Capture the cell that displays the provided text and extract its [x, y] central coordinate. 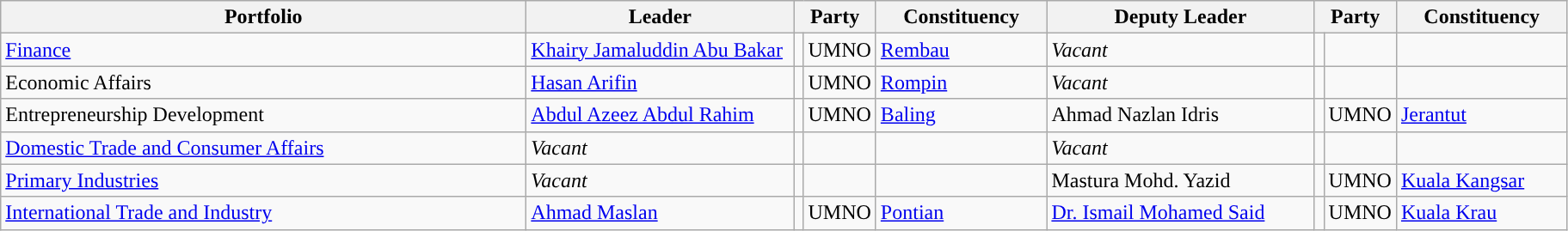
Mastura Mohd. Yazid [1180, 180]
Finance [263, 50]
Leader [661, 17]
Deputy Leader [1180, 17]
Kuala Krau [1481, 213]
Ahmad Maslan [661, 213]
Kuala Kangsar [1481, 180]
Rompin [962, 82]
Hasan Arifin [661, 82]
Abdul Azeez Abdul Rahim [661, 115]
International Trade and Industry [263, 213]
Pontian [962, 213]
Dr. Ismail Mohamed Said [1180, 213]
Economic Affairs [263, 82]
Domestic Trade and Consumer Affairs [263, 148]
Entrepreneurship Development [263, 115]
Ahmad Nazlan Idris [1180, 115]
Khairy Jamaluddin Abu Bakar [661, 50]
Primary Industries [263, 180]
Jerantut [1481, 115]
Portfolio [263, 17]
Rembau [962, 50]
Baling [962, 115]
